Identify which cell holds the provided text, then report its (X, Y) central coordinate. 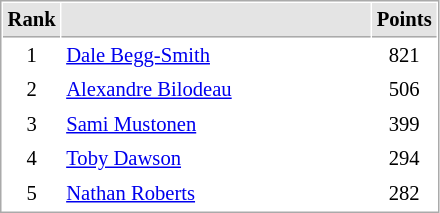
Rank (32, 20)
399 (404, 124)
2 (32, 90)
5 (32, 194)
Sami Mustonen (216, 124)
3 (32, 124)
282 (404, 194)
821 (404, 56)
506 (404, 90)
Dale Begg-Smith (216, 56)
294 (404, 158)
Toby Dawson (216, 158)
Nathan Roberts (216, 194)
4 (32, 158)
Alexandre Bilodeau (216, 90)
1 (32, 56)
Points (404, 20)
